Identify which cell holds the provided text, then report its (x, y) central coordinate. 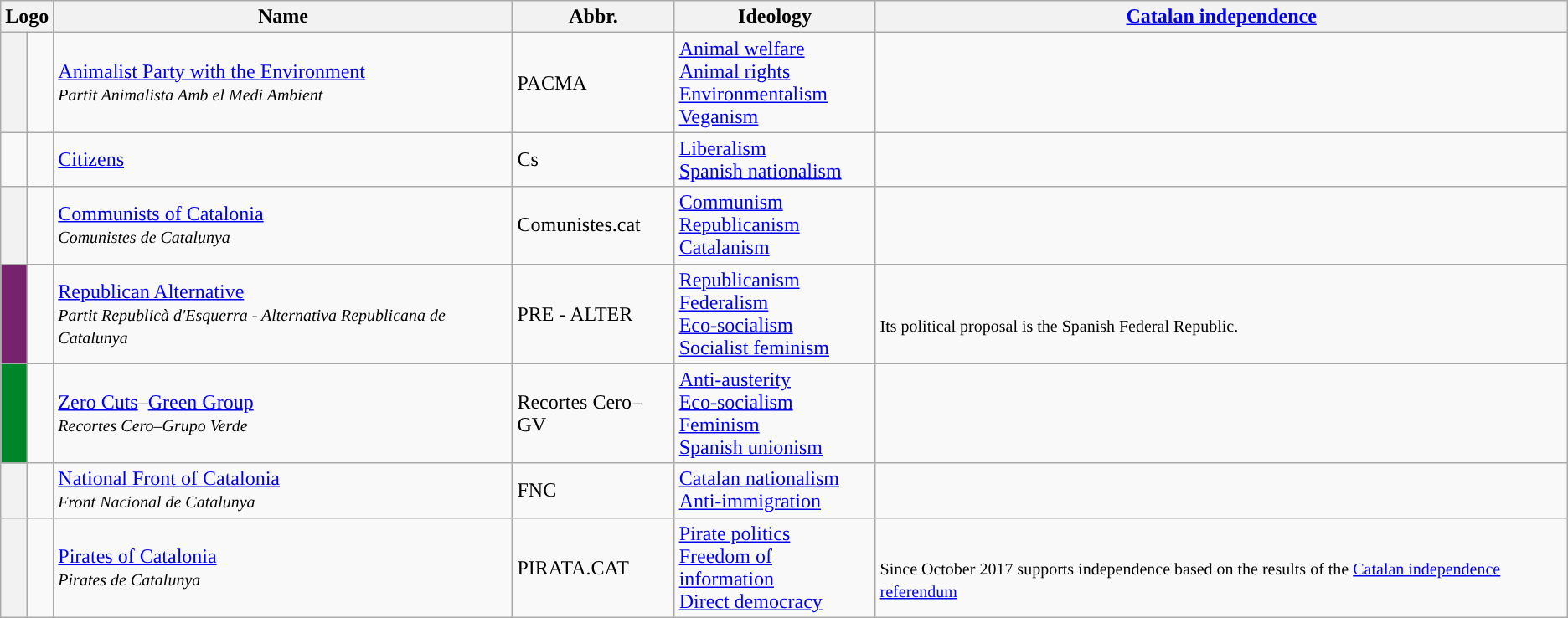
Name (283, 17)
Catalan nationalismAnti-immigration (775, 491)
Abbr. (593, 17)
Animalist Party with the EnvironmentPartit Animalista Amb el Medi Ambient (283, 82)
Recortes Cero–GV (593, 414)
PIRATA.CAT (593, 568)
National Front of CataloniaFront Nacional de Catalunya (283, 491)
Anti-austerityEco-socialismFeminismSpanish unionism (775, 414)
Pirates of CataloniaPirates de Catalunya (283, 568)
Ideology (775, 17)
CommunismRepublicanismCatalanism (775, 225)
Communists of CataloniaComunistes de Catalunya (283, 225)
Zero Cuts–Green GroupRecortes Cero–Grupo Verde (283, 414)
RepublicanismFederalismEco-socialismSocialist feminism (775, 313)
LiberalismSpanish nationalism (775, 159)
Pirate politicsFreedom of informationDirect democracy (775, 568)
Its political proposal is the Spanish Federal Republic. (1221, 313)
Comunistes.cat (593, 225)
Citizens (283, 159)
Catalan independence (1221, 17)
Cs (593, 159)
Since October 2017 supports independence based on the results of the Catalan independence referendum (1221, 568)
Animal welfareAnimal rightsEnvironmentalismVeganism (775, 82)
PACMA (593, 82)
PRE - ALTER (593, 313)
Logo (27, 17)
FNC (593, 491)
Republican AlternativePartit Republicà d'Esquerra - Alternativa Republicana de Catalunya (283, 313)
